Return (X, Y) of the center of cell containing provided text 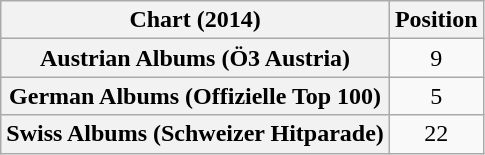
Swiss Albums (Schweizer Hitparade) (196, 134)
Chart (2014) (196, 20)
German Albums (Offizielle Top 100) (196, 96)
9 (436, 58)
22 (436, 134)
Position (436, 20)
5 (436, 96)
Austrian Albums (Ö3 Austria) (196, 58)
